Determine the (x, y) coordinate at the center of the cell enclosing the given text.  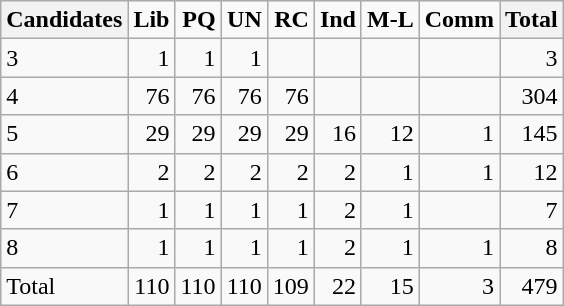
4 (64, 96)
5 (64, 134)
145 (532, 134)
304 (532, 96)
Lib (152, 20)
RC (290, 20)
16 (338, 134)
479 (532, 286)
Ind (338, 20)
109 (290, 286)
UN (244, 20)
M-L (390, 20)
6 (64, 172)
15 (390, 286)
22 (338, 286)
Candidates (64, 20)
PQ (198, 20)
Comm (459, 20)
